Scan for the cell matching the given text and deliver its [x, y] coordinate at center. 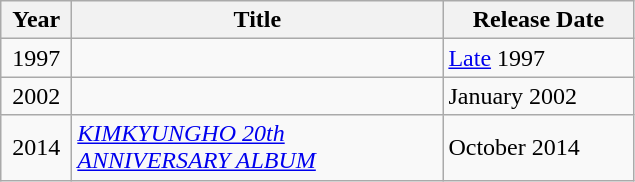
2014 [36, 148]
KIMKYUNGHO 20th ANNIVERSARY ALBUM [258, 148]
Release Date [538, 20]
1997 [36, 58]
Late 1997 [538, 58]
January 2002 [538, 96]
October 2014 [538, 148]
Year [36, 20]
2002 [36, 96]
Title [258, 20]
